Return the (X, Y) coordinate for the center point of the cell that contains the specified text.  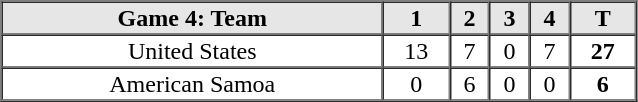
1 (416, 18)
3 (510, 18)
2 (470, 18)
4 (549, 18)
American Samoa (193, 84)
United States (193, 50)
T (602, 18)
13 (416, 50)
27 (602, 50)
Game 4: Team (193, 18)
